Search for the cell housing the specified text and yield its (X, Y) center coordinate. 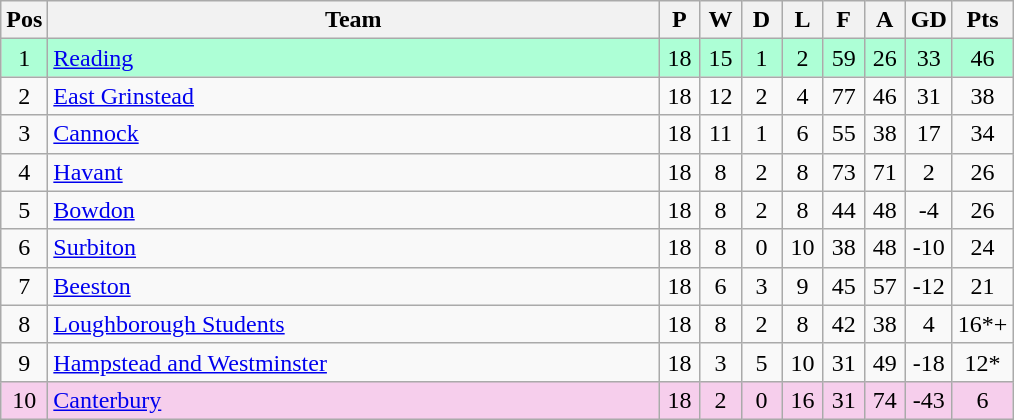
74 (884, 400)
Canterbury (354, 400)
Havant (354, 172)
77 (844, 96)
East Grinstead (354, 96)
71 (884, 172)
33 (928, 58)
Team (354, 20)
-10 (928, 248)
Pts (982, 20)
21 (982, 286)
45 (844, 286)
12 (720, 96)
Reading (354, 58)
7 (24, 286)
W (720, 20)
15 (720, 58)
Bowdon (354, 210)
Surbiton (354, 248)
11 (720, 134)
16*+ (982, 324)
F (844, 20)
-12 (928, 286)
42 (844, 324)
34 (982, 134)
-4 (928, 210)
16 (802, 400)
D (762, 20)
Cannock (354, 134)
A (884, 20)
-43 (928, 400)
P (680, 20)
Loughborough Students (354, 324)
L (802, 20)
GD (928, 20)
Hampstead and Westminster (354, 362)
17 (928, 134)
59 (844, 58)
44 (844, 210)
49 (884, 362)
Pos (24, 20)
57 (884, 286)
73 (844, 172)
-18 (928, 362)
24 (982, 248)
55 (844, 134)
Beeston (354, 286)
12* (982, 362)
